For the text-containing cell, return its midpoint in [x, y] coordinate format. 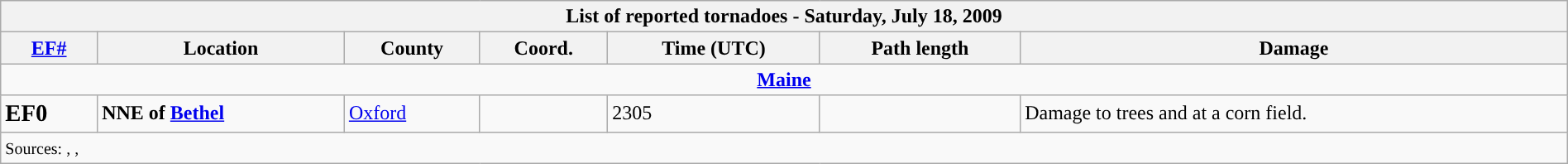
Oxford [412, 113]
List of reported tornadoes - Saturday, July 18, 2009 [784, 17]
Coord. [544, 48]
EF0 [50, 113]
Maine [784, 80]
Damage [1294, 48]
EF# [50, 48]
Time (UTC) [715, 48]
County [412, 48]
NNE of Bethel [222, 113]
2305 [715, 113]
Damage to trees and at a corn field. [1294, 113]
Path length [920, 48]
Location [222, 48]
Sources: , , [784, 147]
